Locate the cell with the specified text and output its [X, Y] center coordinate. 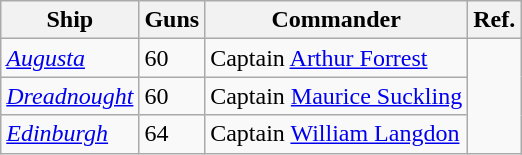
Ship [70, 20]
64 [172, 134]
Captain Arthur Forrest [336, 58]
Captain Maurice Suckling [336, 96]
Augusta [70, 58]
Commander [336, 20]
Edinburgh [70, 134]
Dreadnought [70, 96]
Guns [172, 20]
Captain William Langdon [336, 134]
Ref. [494, 20]
